For the text-containing cell, return its midpoint in (X, Y) coordinate format. 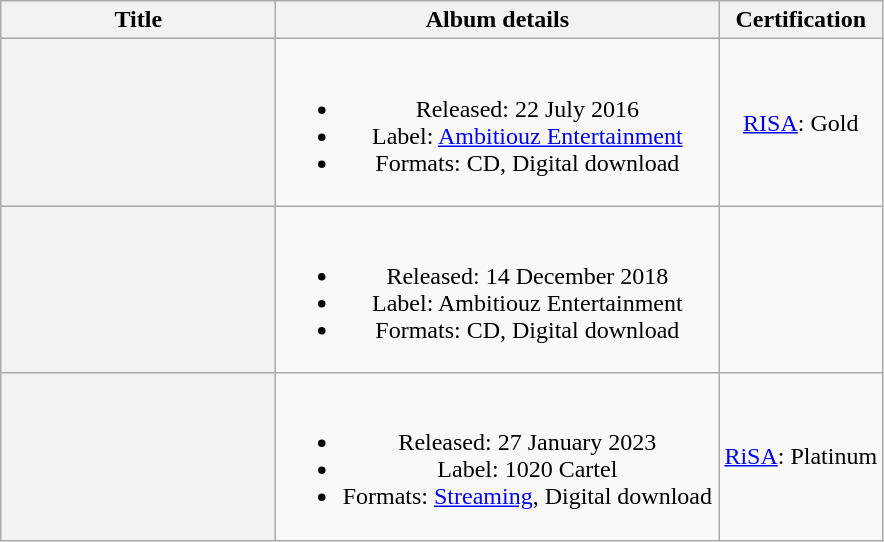
Released: 14 December 2018Label: Ambitiouz EntertainmentFormats: CD, Digital download (498, 290)
RiSA: Platinum (801, 456)
Released: 27 January 2023Label: 1020 CartelFormats: Streaming, Digital download (498, 456)
Album details (498, 20)
Released: 22 July 2016Label: Ambitiouz EntertainmentFormats: CD, Digital download (498, 122)
RISA: Gold (801, 122)
Certification (801, 20)
Title (138, 20)
